Identify which cell holds the provided text, then report its [X, Y] central coordinate. 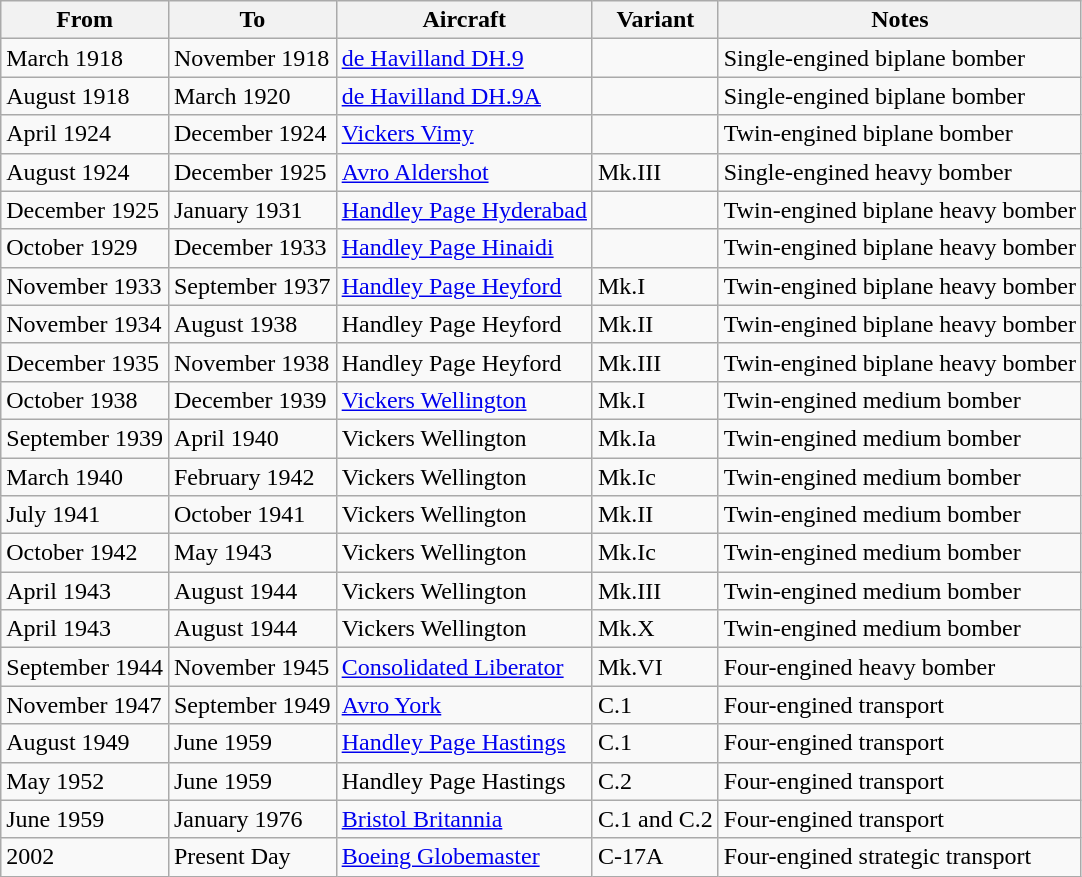
August 1949 [85, 743]
February 1942 [252, 477]
Mk.Ia [655, 438]
January 1976 [252, 819]
August 1924 [85, 172]
May 1943 [252, 553]
de Havilland DH.9A [464, 96]
Avro Aldershot [464, 172]
de Havilland DH.9 [464, 58]
April 1940 [252, 438]
October 1942 [85, 553]
November 1934 [85, 324]
Vickers Vimy [464, 134]
July 1941 [85, 515]
Boeing Globemaster [464, 857]
Aircraft [464, 20]
November 1945 [252, 667]
January 1931 [252, 210]
September 1937 [252, 286]
Handley Page Hinaidi [464, 248]
December 1939 [252, 400]
Twin-engined biplane bomber [900, 134]
November 1918 [252, 58]
December 1924 [252, 134]
November 1947 [85, 705]
2002 [85, 857]
November 1933 [85, 286]
Notes [900, 20]
Handley Page Hyderabad [464, 210]
October 1929 [85, 248]
Mk.VI [655, 667]
March 1940 [85, 477]
Single-engined heavy bomber [900, 172]
C.2 [655, 781]
Variant [655, 20]
March 1918 [85, 58]
Avro York [464, 705]
October 1941 [252, 515]
Consolidated Liberator [464, 667]
To [252, 20]
September 1939 [85, 438]
September 1944 [85, 667]
May 1952 [85, 781]
From [85, 20]
Four-engined heavy bomber [900, 667]
December 1933 [252, 248]
September 1949 [252, 705]
Present Day [252, 857]
August 1938 [252, 324]
Bristol Britannia [464, 819]
August 1918 [85, 96]
April 1924 [85, 134]
Four-engined strategic transport [900, 857]
March 1920 [252, 96]
Mk.X [655, 629]
November 1938 [252, 362]
October 1938 [85, 400]
C-17A [655, 857]
December 1935 [85, 362]
C.1 and C.2 [655, 819]
